From the cell containing the given text, extract its center point as (x, y) coordinate. 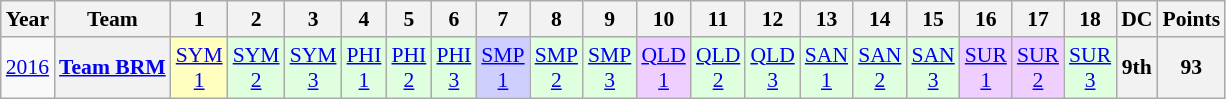
PHI3 (454, 68)
10 (663, 19)
93 (1191, 68)
SAN2 (880, 68)
Team BRM (112, 68)
1 (200, 19)
SUR3 (1090, 68)
DC (1136, 19)
SYM1 (200, 68)
9 (610, 19)
SAN3 (932, 68)
14 (880, 19)
2016 (28, 68)
5 (408, 19)
SMP3 (610, 68)
7 (502, 19)
SYM3 (314, 68)
16 (986, 19)
8 (556, 19)
SAN1 (826, 68)
Team (112, 19)
PHI1 (364, 68)
11 (718, 19)
QLD3 (772, 68)
SYM2 (256, 68)
4 (364, 19)
SMP2 (556, 68)
13 (826, 19)
17 (1038, 19)
9th (1136, 68)
QLD1 (663, 68)
18 (1090, 19)
6 (454, 19)
QLD2 (718, 68)
SUR2 (1038, 68)
SMP1 (502, 68)
SUR1 (986, 68)
12 (772, 19)
Year (28, 19)
3 (314, 19)
2 (256, 19)
PHI2 (408, 68)
Points (1191, 19)
15 (932, 19)
